Identify which cell holds the provided text, then report its [X, Y] central coordinate. 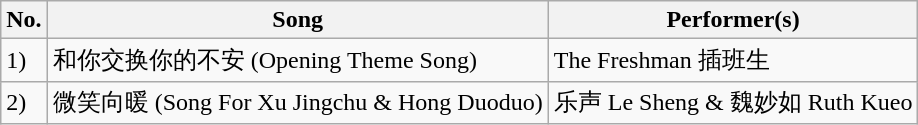
The Freshman 插班生 [733, 60]
Song [298, 20]
和你交换你的不安 (Opening Theme Song) [298, 60]
2) [24, 102]
No. [24, 20]
1) [24, 60]
乐声 Le Sheng & 魏妙如 Ruth Kueo [733, 102]
微笑向暖 (Song For Xu Jingchu & Hong Duoduo) [298, 102]
Performer(s) [733, 20]
